From the cell containing the given text, extract its center point as [x, y] coordinate. 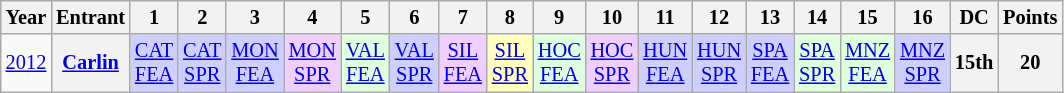
12 [719, 17]
3 [254, 17]
11 [665, 17]
15th [974, 63]
CATSPR [202, 63]
SPASPR [817, 63]
MONFEA [254, 63]
CATFEA [154, 63]
5 [366, 17]
Carlin [90, 63]
MNZFEA [868, 63]
6 [414, 17]
HOCFEA [560, 63]
HUNSPR [719, 63]
8 [510, 17]
HOCSPR [612, 63]
1 [154, 17]
DC [974, 17]
4 [312, 17]
VALSPR [414, 63]
MONSPR [312, 63]
16 [922, 17]
9 [560, 17]
Entrant [90, 17]
2 [202, 17]
SILSPR [510, 63]
14 [817, 17]
VALFEA [366, 63]
Year [26, 17]
20 [1030, 63]
10 [612, 17]
2012 [26, 63]
SPAFEA [770, 63]
15 [868, 17]
Points [1030, 17]
MNZSPR [922, 63]
HUNFEA [665, 63]
7 [463, 17]
SILFEA [463, 63]
13 [770, 17]
